From the cell containing the given text, extract its center point as (X, Y) coordinate. 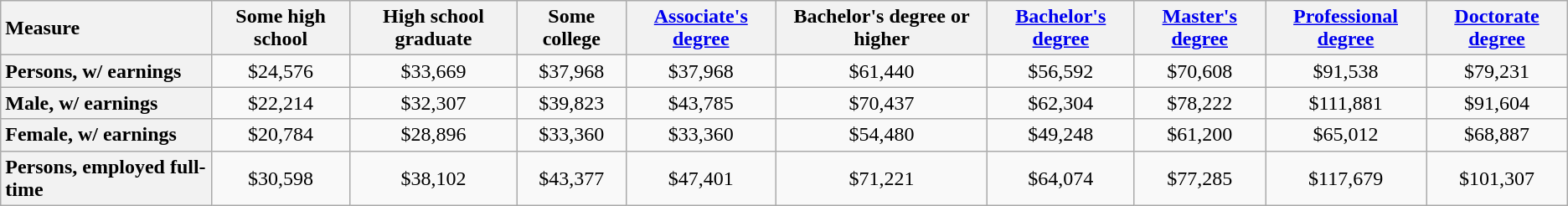
$30,598 (281, 178)
Female, w/ earnings (106, 135)
Male, w/ earnings (106, 103)
$101,307 (1498, 178)
$91,538 (1345, 71)
$43,377 (571, 178)
Some college (571, 28)
Measure (106, 28)
$43,785 (700, 103)
Professional degree (1345, 28)
$68,887 (1498, 135)
$33,669 (434, 71)
$54,480 (881, 135)
Persons, w/ earnings (106, 71)
$39,823 (571, 103)
Doctorate degree (1498, 28)
Some high school (281, 28)
$61,200 (1199, 135)
$70,608 (1199, 71)
$71,221 (881, 178)
Bachelor's degree or higher (881, 28)
$47,401 (700, 178)
$28,896 (434, 135)
$32,307 (434, 103)
Bachelor's degree (1060, 28)
$91,604 (1498, 103)
Persons, employed full-time (106, 178)
$117,679 (1345, 178)
$79,231 (1498, 71)
$49,248 (1060, 135)
$38,102 (434, 178)
$64,074 (1060, 178)
Associate's degree (700, 28)
$70,437 (881, 103)
High school graduate (434, 28)
$78,222 (1199, 103)
$77,285 (1199, 178)
$111,881 (1345, 103)
$22,214 (281, 103)
$56,592 (1060, 71)
Master's degree (1199, 28)
$24,576 (281, 71)
$61,440 (881, 71)
$65,012 (1345, 135)
$20,784 (281, 135)
$62,304 (1060, 103)
